From the cell containing the given text, extract its center point as (x, y) coordinate. 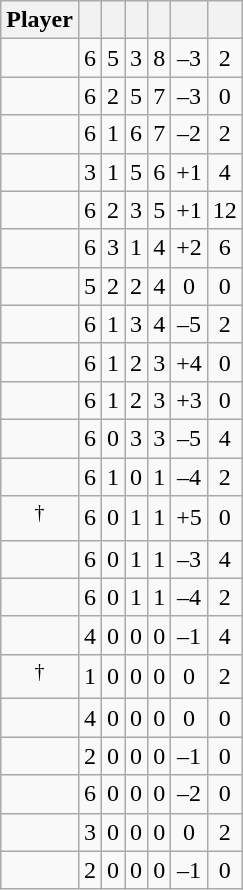
+2 (190, 248)
+4 (190, 362)
+5 (190, 518)
8 (160, 58)
Player (40, 20)
12 (224, 210)
+3 (190, 400)
